Locate the cell with the specified text and output its (x, y) center coordinate. 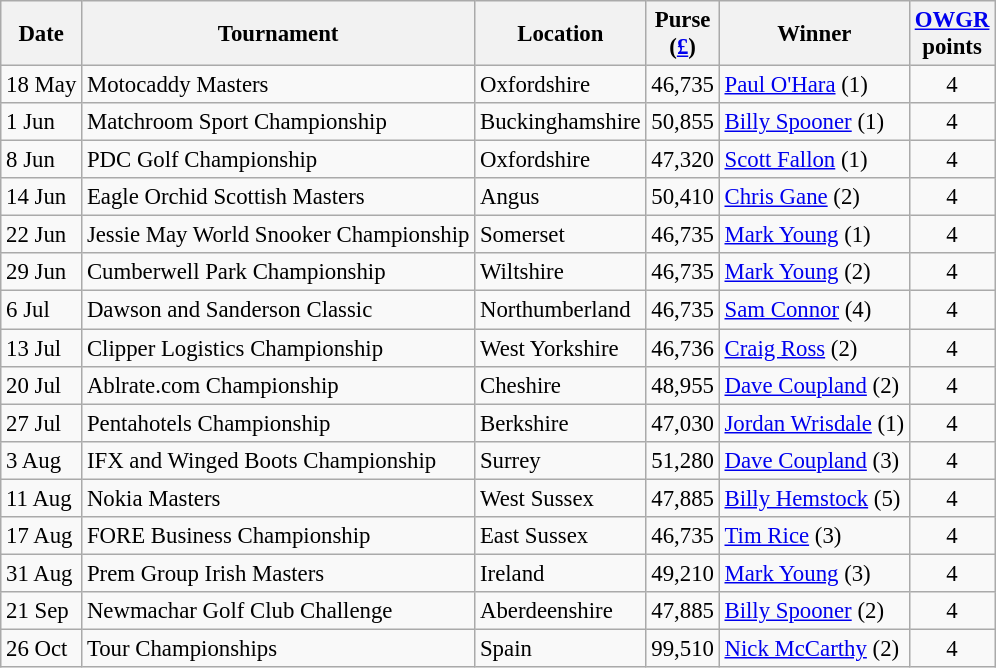
Newmachar Golf Club Challenge (278, 611)
6 Jul (42, 310)
Tour Championships (278, 648)
51,280 (682, 460)
11 Aug (42, 498)
Mark Young (1) (814, 235)
Angus (560, 197)
47,030 (682, 423)
Tournament (278, 34)
99,510 (682, 648)
Wiltshire (560, 273)
17 Aug (42, 536)
Cumberwell Park Championship (278, 273)
27 Jul (42, 423)
IFX and Winged Boots Championship (278, 460)
46,736 (682, 348)
49,210 (682, 573)
Scott Fallon (1) (814, 160)
47,320 (682, 160)
26 Oct (42, 648)
Dave Coupland (2) (814, 385)
Mark Young (2) (814, 273)
21 Sep (42, 611)
Location (560, 34)
Jordan Wrisdale (1) (814, 423)
Dave Coupland (3) (814, 460)
29 Jun (42, 273)
Winner (814, 34)
3 Aug (42, 460)
FORE Business Championship (278, 536)
Dawson and Sanderson Classic (278, 310)
31 Aug (42, 573)
Billy Hemstock (5) (814, 498)
Sam Connor (4) (814, 310)
22 Jun (42, 235)
Aberdeenshire (560, 611)
50,410 (682, 197)
Eagle Orchid Scottish Masters (278, 197)
Jessie May World Snooker Championship (278, 235)
Date (42, 34)
Chris Gane (2) (814, 197)
Motocaddy Masters (278, 85)
8 Jun (42, 160)
Billy Spooner (1) (814, 122)
18 May (42, 85)
Tim Rice (3) (814, 536)
Cheshire (560, 385)
Purse(£) (682, 34)
Berkshire (560, 423)
Craig Ross (2) (814, 348)
Buckinghamshire (560, 122)
West Yorkshire (560, 348)
Pentahotels Championship (278, 423)
Ireland (560, 573)
Somerset (560, 235)
Billy Spooner (2) (814, 611)
Nick McCarthy (2) (814, 648)
East Sussex (560, 536)
Surrey (560, 460)
Clipper Logistics Championship (278, 348)
OWGRpoints (952, 34)
West Sussex (560, 498)
Mark Young (3) (814, 573)
20 Jul (42, 385)
Spain (560, 648)
PDC Golf Championship (278, 160)
48,955 (682, 385)
Paul O'Hara (1) (814, 85)
Northumberland (560, 310)
Nokia Masters (278, 498)
Ablrate.com Championship (278, 385)
Matchroom Sport Championship (278, 122)
13 Jul (42, 348)
Prem Group Irish Masters (278, 573)
14 Jun (42, 197)
50,855 (682, 122)
1 Jun (42, 122)
